Determine the (X, Y) coordinate at the center of the cell enclosing the given text.  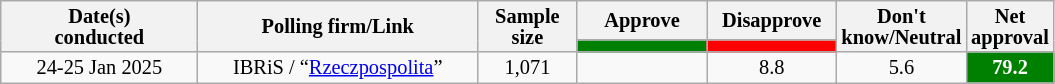
5.6 (902, 68)
Polling firm/Link (338, 26)
Net approval (1010, 26)
IBRiS / “Rzeczpospolita” (338, 68)
Approve (642, 20)
Disapprove (772, 20)
Sample size (528, 26)
Date(s)conducted (100, 26)
1,071 (528, 68)
8.8 (772, 68)
24-25 Jan 2025 (100, 68)
79.2 (1010, 68)
Don't know/Neutral (902, 26)
